Search for the cell housing the specified text and yield its (X, Y) center coordinate. 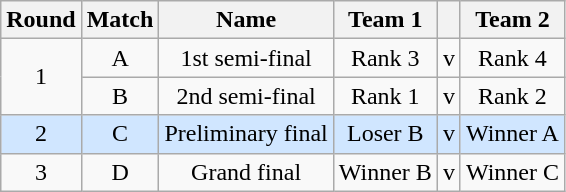
1st semi-final (246, 58)
Rank 3 (385, 58)
Team 2 (512, 20)
Team 1 (385, 20)
Loser B (385, 134)
Grand final (246, 172)
B (120, 96)
3 (41, 172)
2nd semi-final (246, 96)
Round (41, 20)
Rank 2 (512, 96)
2 (41, 134)
Name (246, 20)
Winner A (512, 134)
Rank 4 (512, 58)
Rank 1 (385, 96)
A (120, 58)
Winner B (385, 172)
1 (41, 77)
C (120, 134)
Match (120, 20)
Winner C (512, 172)
Preliminary final (246, 134)
D (120, 172)
